Search for the cell housing the specified text and yield its [x, y] center coordinate. 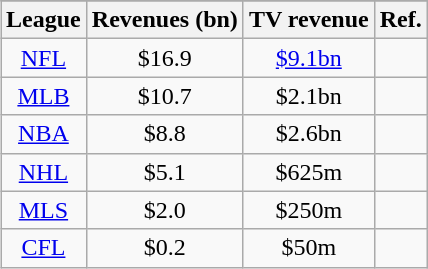
TV revenue [308, 20]
$10.7 [164, 96]
$625m [308, 172]
NBA [44, 134]
CFL [44, 248]
$250m [308, 210]
MLB [44, 96]
$8.8 [164, 134]
$50m [308, 248]
$2.0 [164, 210]
Revenues (bn) [164, 20]
NFL [44, 58]
$0.2 [164, 248]
League [44, 20]
MLS [44, 210]
$5.1 [164, 172]
NHL [44, 172]
$16.9 [164, 58]
$2.1bn [308, 96]
Ref. [400, 20]
$2.6bn [308, 134]
$9.1bn [308, 58]
